Detect which cell encompasses the target text, then output its (x, y) center coordinate. 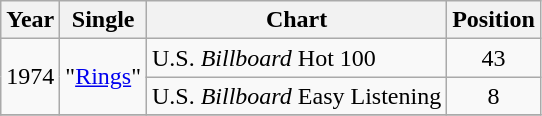
8 (494, 96)
Single (104, 20)
U.S. Billboard Hot 100 (296, 58)
43 (494, 58)
1974 (30, 77)
"Rings" (104, 77)
Position (494, 20)
Year (30, 20)
U.S. Billboard Easy Listening (296, 96)
Chart (296, 20)
